Extract the [x, y] coordinate from the center of the cell holding the provided text.  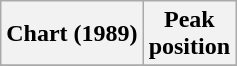
Chart (1989) [72, 34]
Peakposition [189, 34]
